Locate the cell with the specified text and output its [X, Y] center coordinate. 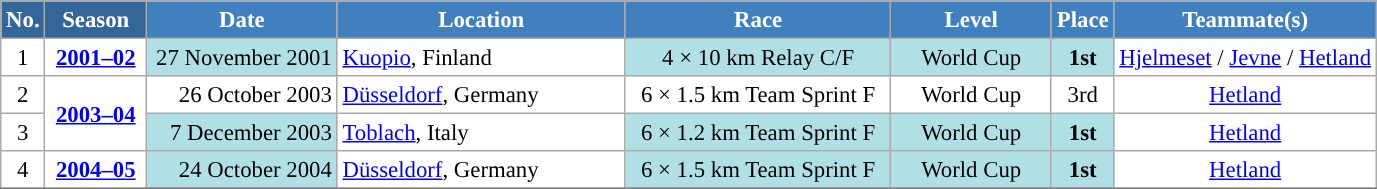
Kuopio, Finland [481, 58]
7 December 2003 [242, 133]
Level [972, 20]
6 × 1.2 km Team Sprint F [758, 133]
2 [23, 95]
Teammate(s) [1245, 20]
Hjelmeset / Jevne / Hetland [1245, 58]
24 October 2004 [242, 170]
2004–05 [96, 170]
Race [758, 20]
27 November 2001 [242, 58]
Toblach, Italy [481, 133]
No. [23, 20]
Location [481, 20]
1 [23, 58]
2001–02 [96, 58]
3 [23, 133]
26 October 2003 [242, 95]
3rd [1082, 95]
Date [242, 20]
2003–04 [96, 114]
4 × 10 km Relay C/F [758, 58]
4 [23, 170]
Season [96, 20]
Place [1082, 20]
